Determine the [x, y] coordinate at the center of the cell enclosing the given text.  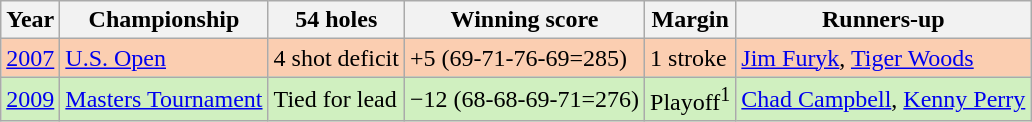
−12 (68-68-69-71=276) [524, 100]
1 stroke [690, 58]
Winning score [524, 20]
Runners-up [884, 20]
Tied for lead [336, 100]
Chad Campbell, Kenny Perry [884, 100]
Championship [164, 20]
Year [30, 20]
Margin [690, 20]
Jim Furyk, Tiger Woods [884, 58]
U.S. Open [164, 58]
54 holes [336, 20]
+5 (69-71-76-69=285) [524, 58]
2007 [30, 58]
Masters Tournament [164, 100]
4 shot deficit [336, 58]
2009 [30, 100]
Playoff1 [690, 100]
